Pinpoint the cell where the given text exists, returning its [X, Y] midpoint coordinate. 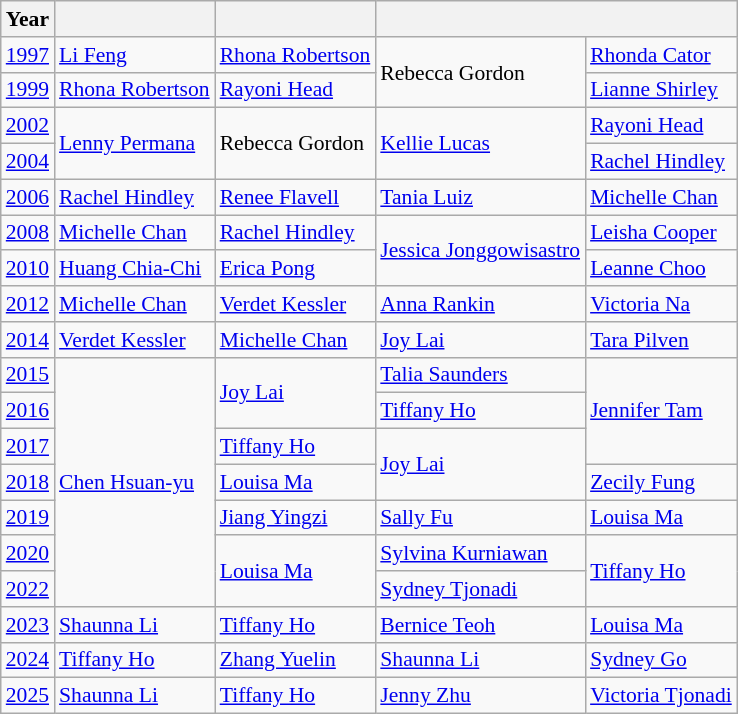
Erica Pong [296, 269]
2017 [28, 447]
2008 [28, 233]
Year [28, 19]
Lianne Shirley [661, 90]
Li Feng [134, 55]
Zecily Fung [661, 482]
2020 [28, 554]
Jennifer Tam [661, 410]
Sally Fu [480, 518]
Lenny Permana [134, 144]
2010 [28, 269]
1997 [28, 55]
Huang Chia-Chi [134, 269]
Jenny Zhu [480, 696]
2014 [28, 340]
Renee Flavell [296, 197]
2002 [28, 126]
2012 [28, 304]
1999 [28, 90]
Tania Luiz [480, 197]
2022 [28, 589]
Jiang Yingzi [296, 518]
2016 [28, 411]
Rhonda Cator [661, 55]
2004 [28, 162]
2024 [28, 660]
2025 [28, 696]
Jessica Jonggowisastro [480, 250]
Sydney Tjonadi [480, 589]
Zhang Yuelin [296, 660]
Victoria Tjonadi [661, 696]
Sydney Go [661, 660]
Tara Pilven [661, 340]
Talia Saunders [480, 375]
Leisha Cooper [661, 233]
2018 [28, 482]
2023 [28, 625]
Kellie Lucas [480, 144]
2019 [28, 518]
Chen Hsuan-yu [134, 482]
Sylvina Kurniawan [480, 554]
Bernice Teoh [480, 625]
Anna Rankin [480, 304]
Leanne Choo [661, 269]
Victoria Na [661, 304]
2006 [28, 197]
2015 [28, 375]
